Search for the cell housing the specified text and yield its [x, y] center coordinate. 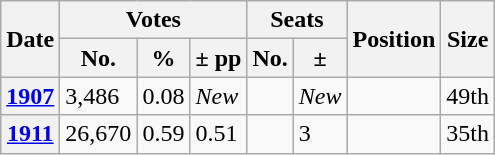
0.51 [218, 134]
± [320, 58]
49th [468, 96]
1911 [30, 134]
3,486 [98, 96]
0.59 [164, 134]
3 [320, 134]
Votes [154, 20]
± pp [218, 58]
% [164, 58]
Date [30, 39]
35th [468, 134]
26,670 [98, 134]
Size [468, 39]
Seats [297, 20]
0.08 [164, 96]
1907 [30, 96]
Position [394, 39]
